Output the (X, Y) coordinate of the center of the cell containing the given text.  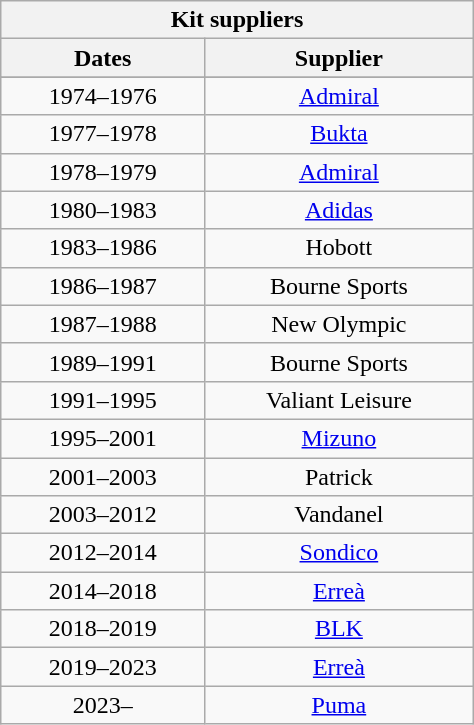
1987–1988 (103, 324)
Kit suppliers (237, 20)
1989–1991 (103, 362)
1978–1979 (103, 172)
Bukta (340, 134)
1974–1976 (103, 96)
2012–2014 (103, 553)
1995–2001 (103, 438)
2003–2012 (103, 515)
Adidas (340, 210)
2001–2003 (103, 477)
Mizuno (340, 438)
2014–2018 (103, 591)
Hobott (340, 248)
Sondico (340, 553)
1977–1978 (103, 134)
New Olympic (340, 324)
Puma (340, 705)
Supplier (340, 58)
2019–2023 (103, 667)
2023– (103, 705)
1980–1983 (103, 210)
Dates (103, 58)
1986–1987 (103, 286)
Vandanel (340, 515)
Patrick (340, 477)
1991–1995 (103, 400)
BLK (340, 629)
1983–1986 (103, 248)
Valiant Leisure (340, 400)
2018–2019 (103, 629)
